Return [X, Y] of the center of cell containing provided text 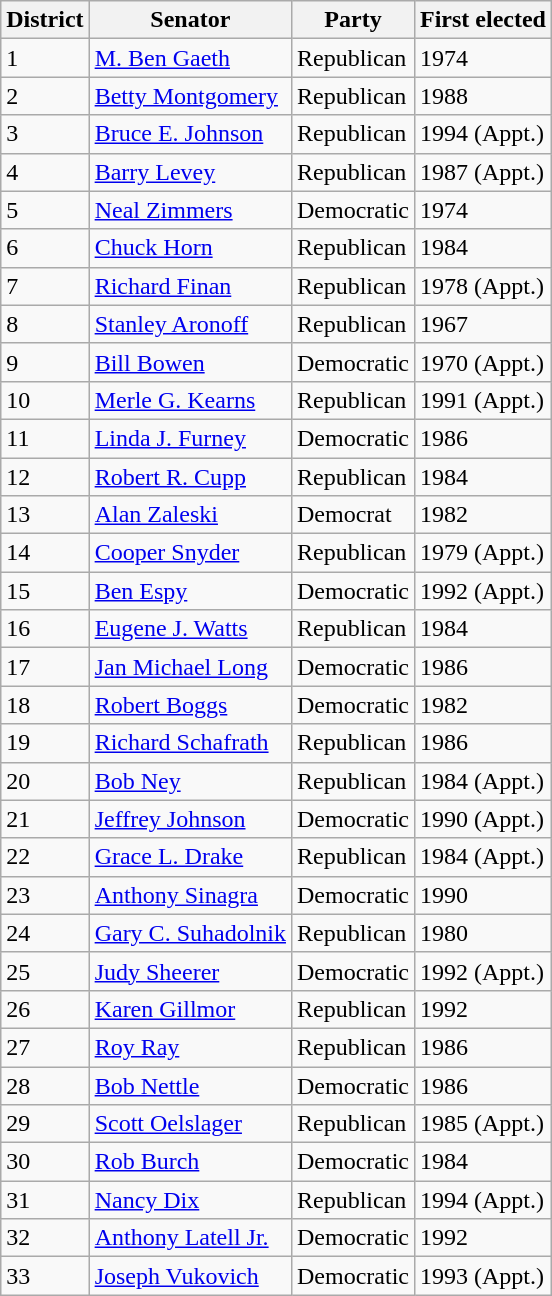
1990 (Appt.) [482, 819]
12 [45, 477]
30 [45, 1162]
17 [45, 667]
28 [45, 1085]
18 [45, 705]
9 [45, 362]
1970 (Appt.) [482, 362]
24 [45, 933]
6 [45, 248]
1993 (Appt.) [482, 1276]
21 [45, 819]
1991 (Appt.) [482, 400]
3 [45, 134]
19 [45, 743]
Robert R. Cupp [190, 477]
Scott Oelslager [190, 1124]
23 [45, 895]
Bob Ney [190, 781]
Roy Ray [190, 1047]
33 [45, 1276]
Bill Bowen [190, 362]
1990 [482, 895]
Barry Levey [190, 172]
25 [45, 971]
22 [45, 857]
Alan Zaleski [190, 515]
13 [45, 515]
Nancy Dix [190, 1200]
5 [45, 210]
14 [45, 553]
Betty Montgomery [190, 96]
Party [352, 20]
1979 (Appt.) [482, 553]
26 [45, 1009]
1988 [482, 96]
Senator [190, 20]
1985 (Appt.) [482, 1124]
Jeffrey Johnson [190, 819]
Rob Burch [190, 1162]
Gary C. Suhadolnik [190, 933]
11 [45, 438]
Ben Espy [190, 591]
8 [45, 324]
Chuck Horn [190, 248]
Bob Nettle [190, 1085]
Anthony Sinagra [190, 895]
First elected [482, 20]
Neal Zimmers [190, 210]
1 [45, 58]
15 [45, 591]
1978 (Appt.) [482, 286]
20 [45, 781]
Democrat [352, 515]
Linda J. Furney [190, 438]
1987 (Appt.) [482, 172]
Merle G. Kearns [190, 400]
29 [45, 1124]
16 [45, 629]
Judy Sheerer [190, 971]
7 [45, 286]
Grace L. Drake [190, 857]
Eugene J. Watts [190, 629]
District [45, 20]
4 [45, 172]
Anthony Latell Jr. [190, 1238]
M. Ben Gaeth [190, 58]
Richard Finan [190, 286]
32 [45, 1238]
10 [45, 400]
Bruce E. Johnson [190, 134]
Cooper Snyder [190, 553]
1967 [482, 324]
2 [45, 96]
Jan Michael Long [190, 667]
Richard Schafrath [190, 743]
Joseph Vukovich [190, 1276]
Robert Boggs [190, 705]
Karen Gillmor [190, 1009]
Stanley Aronoff [190, 324]
1980 [482, 933]
31 [45, 1200]
27 [45, 1047]
